Return (X, Y) of the center of cell containing provided text 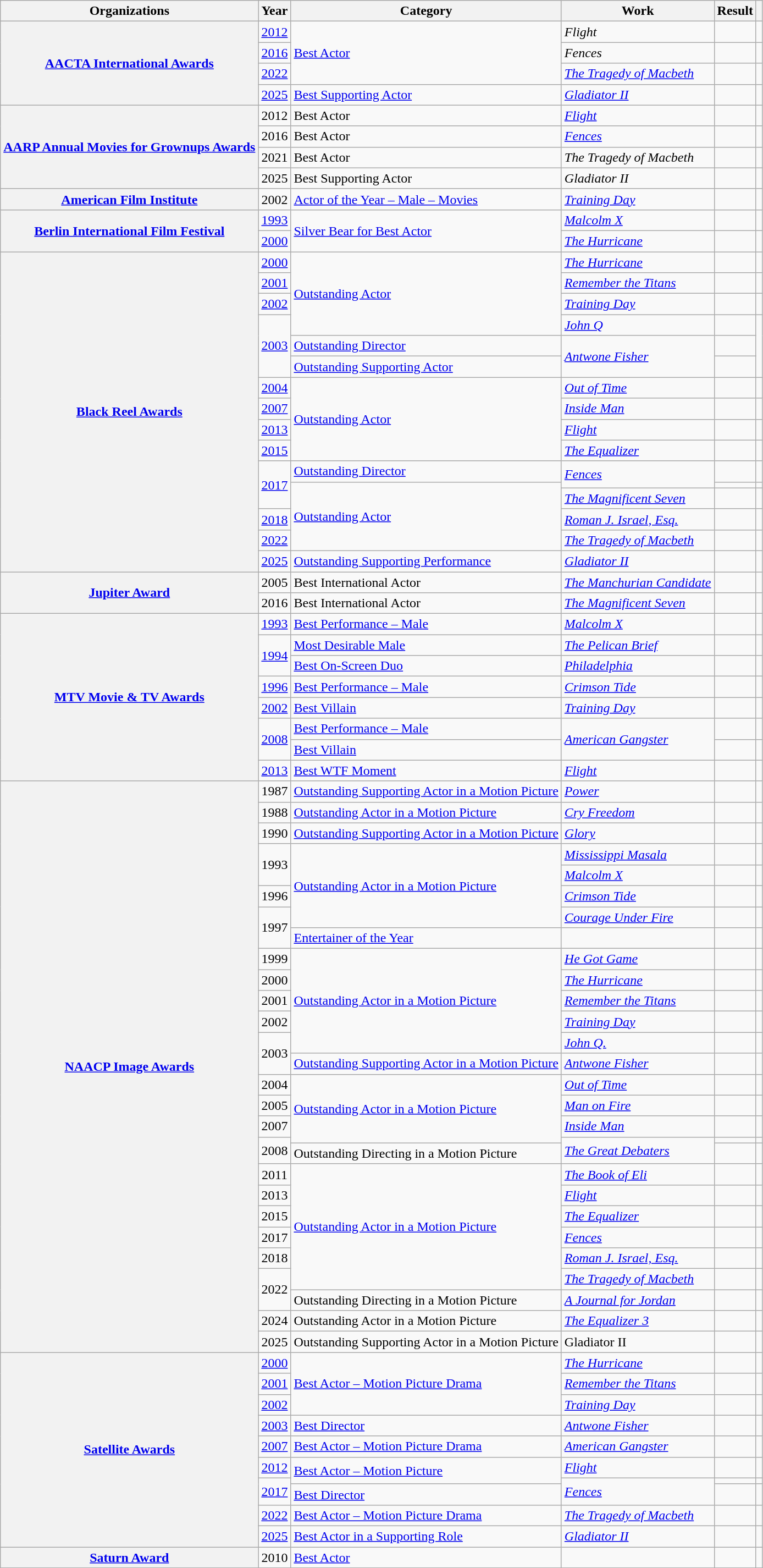
Glory (638, 833)
Most Desirable Male (426, 645)
Mississippi Masala (638, 854)
2021 (275, 157)
The Book of Eli (638, 1174)
Outstanding Supporting Performance (426, 561)
Work (638, 11)
2024 (275, 1321)
Black Reel Awards (130, 412)
AACTA International Awards (130, 63)
The Equalizer 3 (638, 1321)
Power (638, 791)
Saturn Award (130, 1557)
The Pelican Brief (638, 645)
Satellite Awards (130, 1450)
Actor of the Year – Male – Movies (426, 199)
Entertainer of the Year (426, 938)
A Journal for Jordan (638, 1300)
Best WTF Moment (426, 771)
Year (275, 11)
1990 (275, 833)
2010 (275, 1557)
1997 (275, 927)
Jupiter Award (130, 593)
John Q. (638, 1043)
Result (735, 11)
Organizations (130, 11)
Best Actor – Motion Picture (426, 1471)
John Q (638, 325)
Philadelphia (638, 666)
Best On-Screen Duo (426, 666)
NAACP Image Awards (130, 1067)
Category (426, 11)
He Got Game (638, 959)
Man on Fire (638, 1105)
Outstanding Supporting Actor (426, 367)
The Great Debaters (638, 1151)
Cry Freedom (638, 812)
Courage Under Fire (638, 917)
Best Actor in a Supporting Role (426, 1536)
1987 (275, 791)
2011 (275, 1174)
Silver Bear for Best Actor (426, 230)
1994 (275, 656)
1988 (275, 812)
Berlin International Film Festival (130, 230)
MTV Movie & TV Awards (130, 697)
1999 (275, 959)
The Manchurian Candidate (638, 582)
American Film Institute (130, 199)
AARP Annual Movies for Grownups Awards (130, 147)
